From the cell containing the given text, extract its center point as (X, Y) coordinate. 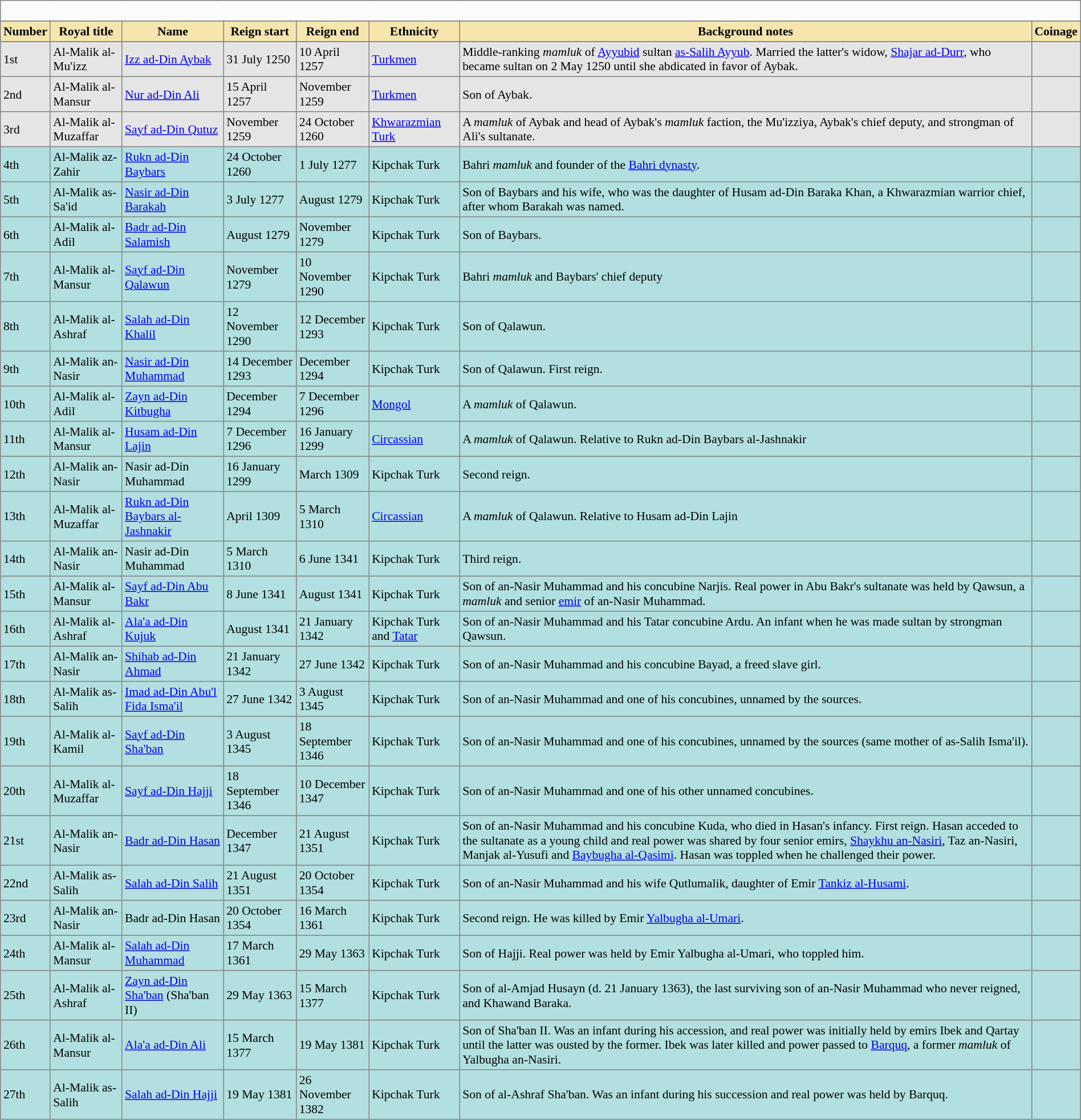
A mamluk of Qalawun. Relative to Husam ad-Din Lajin (746, 517)
Sayf ad-Din Qalawun (173, 277)
Son of an-Nasir Muhammad and one of his concubines, unnamed by the sources. (746, 699)
Sayf ad-Din Sha'ban (173, 741)
Reign end (332, 31)
9th (25, 369)
7th (25, 277)
Son of al-Ashraf Sha'ban. Was an infant during his succession and real power was held by Barquq. (746, 1095)
3 July 1277 (260, 200)
Son of al-Amjad Husayn (d. 21 January 1363), the last surviving son of an-Nasir Muhammad who never reigned, and Khawand Baraka. (746, 996)
Rukn ad-Din Baybars (173, 164)
Name (173, 31)
Kipchak Turk and Tatar (414, 629)
Number (25, 31)
Bahri mamluk and Baybars' chief deputy (746, 277)
26 November 1382 (332, 1095)
23rd (25, 918)
Sayf ad-Din Abu Bakr (173, 594)
6 June 1341 (332, 559)
Third reign. (746, 559)
25th (25, 996)
Sayf ad-Din Qutuz (173, 129)
14th (25, 559)
Son of an-Nasir Muhammad and his Tatar concubine Ardu. An infant when he was made sultan by strongman Qawsun. (746, 629)
Zayn ad-Din Sha'ban (Sha'ban II) (173, 996)
Son of an-Nasir Muhammad and his wife Qutlumalik, daughter of Emir Tankiz al-Husami. (746, 883)
Zayn ad-Din Kitbugha (173, 404)
Al-Malik as-Sa'id (86, 200)
Son of Baybars and his wife, who was the daughter of Husam ad-Din Baraka Khan, a Khwarazmian warrior chief, after whom Barakah was named. (746, 200)
Son of Qalawun. First reign. (746, 369)
Rukn ad-Din Baybars al-Jashnakir (173, 517)
March 1309 (332, 474)
Son of an-Nasir Muhammad and one of his other unnamed concubines. (746, 790)
10 April 1257 (332, 59)
8 June 1341 (260, 594)
Ala'a ad-Din Ali (173, 1045)
Badr ad-Din Salamish (173, 234)
22nd (25, 883)
17th (25, 664)
12th (25, 474)
6th (25, 234)
13th (25, 517)
Son of Hajji. Real power was held by Emir Yalbugha al-Umari, who toppled him. (746, 953)
19th (25, 741)
8th (25, 326)
Son of an-Nasir Muhammad and his concubine Bayad, a freed slave girl. (746, 664)
31 July 1250 (260, 59)
4th (25, 164)
Khwarazmian Turk (414, 129)
10 December 1347 (332, 790)
16th (25, 629)
12 December 1293 (332, 326)
5th (25, 200)
Shihab ad-Din Ahmad (173, 664)
Nur ad-Din Ali (173, 94)
A mamluk of Qalawun. Relative to Rukn ad-Din Baybars al-Jashnakir (746, 439)
Son of Baybars. (746, 234)
Ala'a ad-Din Kujuk (173, 629)
A mamluk of Aybak and head of Aybak's mamluk faction, the Mu'izziya, Aybak's chief deputy, and strongman of Ali's sultanate. (746, 129)
27th (25, 1095)
Salah ad-Din Khalil (173, 326)
18th (25, 699)
Al-Malik al-Kamil (86, 741)
Al-Malik al-Mu'izz (86, 59)
Son of Aybak. (746, 94)
17 March 1361 (260, 953)
11th (25, 439)
Second reign. (746, 474)
12 November 1290 (260, 326)
26th (25, 1045)
Ethnicity (414, 31)
Husam ad-Din Lajin (173, 439)
Second reign. He was killed by Emir Yalbugha al-Umari. (746, 918)
A mamluk of Qalawun. (746, 404)
Son of an-Nasir Muhammad and one of his concubines, unnamed by the sources (same mother of as-Salih Isma'il). (746, 741)
Salah ad-Din Muhammad (173, 953)
Bahri mamluk and founder of the Bahri dynasty. (746, 164)
Nasir ad-Din Barakah (173, 200)
Background notes (746, 31)
10 November 1290 (332, 277)
1 July 1277 (332, 164)
Son of Qalawun. (746, 326)
Imad ad-Din Abu'l Fida Isma'il (173, 699)
Coinage (1056, 31)
December 1347 (260, 841)
14 December 1293 (260, 369)
Royal title (86, 31)
20th (25, 790)
Salah ad-Din Hajji (173, 1095)
15th (25, 594)
15 April 1257 (260, 94)
Salah ad-Din Salih (173, 883)
24th (25, 953)
Al-Malik az-Zahir (86, 164)
21st (25, 841)
Reign start (260, 31)
10th (25, 404)
2nd (25, 94)
16 March 1361 (332, 918)
Mongol (414, 404)
April 1309 (260, 517)
Izz ad-Din Aybak (173, 59)
1st (25, 59)
3rd (25, 129)
Sayf ad-Din Hajji (173, 790)
